Search for the cell housing the specified text and yield its (X, Y) center coordinate. 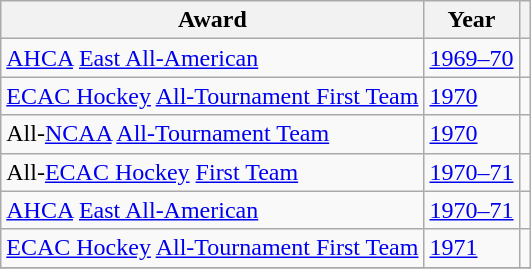
Award (212, 20)
All-NCAA All-Tournament Team (212, 134)
Year (472, 20)
All-ECAC Hockey First Team (212, 172)
1971 (472, 248)
1969–70 (472, 58)
